Detect which cell encompasses the target text, then output its (X, Y) center coordinate. 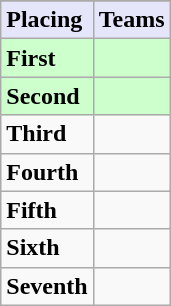
First (47, 58)
Placing (47, 20)
Seventh (47, 286)
Second (47, 96)
Fifth (47, 210)
Third (47, 134)
Sixth (47, 248)
Fourth (47, 172)
Teams (132, 20)
